Search for the cell housing the specified text and yield its (X, Y) center coordinate. 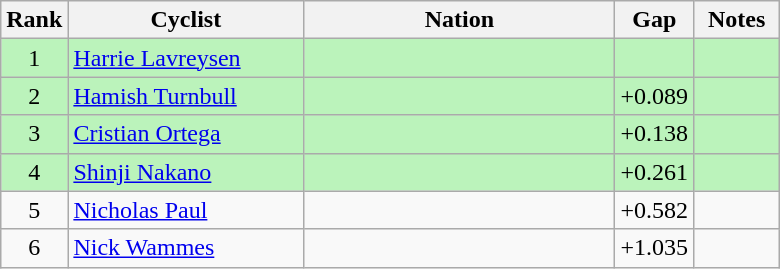
Nicholas Paul (186, 210)
1 (34, 58)
5 (34, 210)
6 (34, 248)
Rank (34, 20)
Harrie Lavreysen (186, 58)
Cyclist (186, 20)
Cristian Ortega (186, 134)
+1.035 (654, 248)
Shinji Nakano (186, 172)
4 (34, 172)
2 (34, 96)
+0.261 (654, 172)
Notes (737, 20)
3 (34, 134)
Nation (460, 20)
+0.089 (654, 96)
Gap (654, 20)
Nick Wammes (186, 248)
Hamish Turnbull (186, 96)
+0.138 (654, 134)
+0.582 (654, 210)
